Determine the (X, Y) coordinate at the center of the cell enclosing the given text.  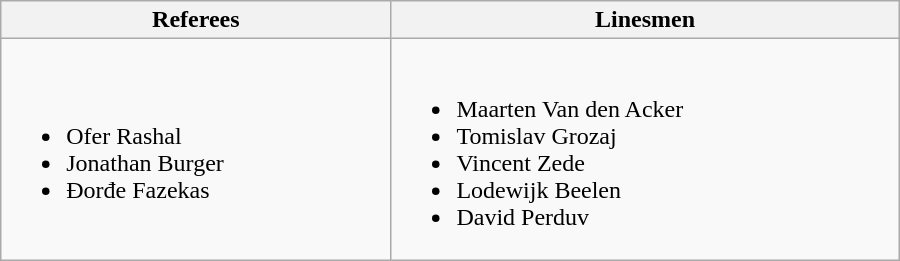
Ofer Rashal Jonathan Burger Đorđe Fazekas (196, 150)
Linesmen (645, 20)
Maarten Van den Acker Tomislav Grozaj Vincent Zede Lodewijk Beelen David Perduv (645, 150)
Referees (196, 20)
